From the cell containing the given text, extract its center point as [x, y] coordinate. 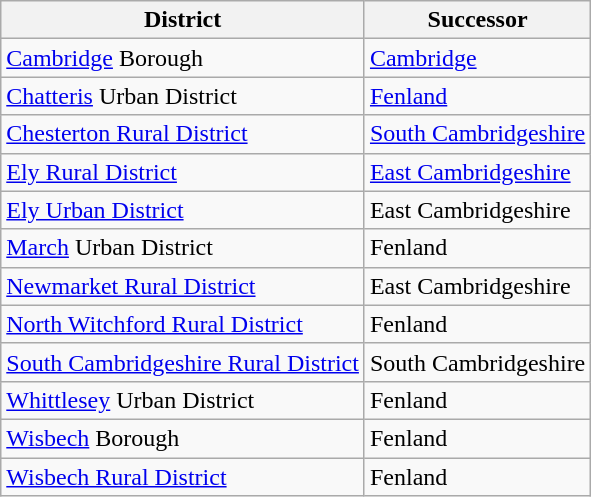
Chatteris Urban District [183, 96]
Cambridge Borough [183, 58]
Ely Urban District [183, 210]
March Urban District [183, 248]
Cambridge [477, 58]
Chesterton Rural District [183, 134]
Successor [477, 20]
Whittlesey Urban District [183, 400]
District [183, 20]
Wisbech Rural District [183, 477]
South Cambridgeshire Rural District [183, 362]
Wisbech Borough [183, 438]
North Witchford Rural District [183, 324]
Newmarket Rural District [183, 286]
Ely Rural District [183, 172]
